Search for the cell housing the specified text and yield its (X, Y) center coordinate. 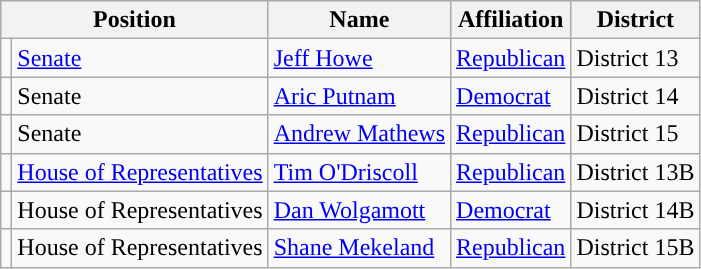
Tim O'Driscoll (359, 172)
Jeff Howe (359, 58)
District 13B (636, 172)
Andrew Mathews (359, 134)
Aric Putnam (359, 96)
District 14B (636, 210)
Dan Wolgamott (359, 210)
District 14 (636, 96)
District (636, 20)
District 15 (636, 134)
Position (134, 20)
District 15B (636, 248)
Shane Mekeland (359, 248)
District 13 (636, 58)
Name (359, 20)
Affiliation (511, 20)
